Output the [x, y] coordinate of the center of the cell containing the given text.  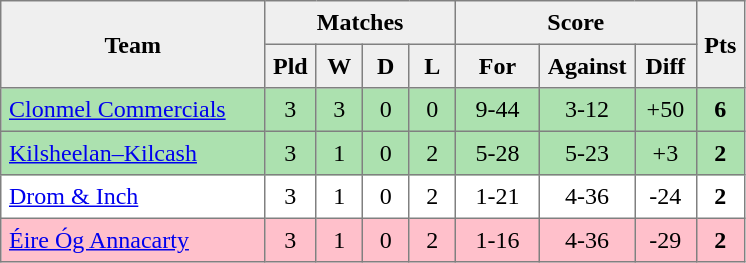
3-12 [586, 110]
D [385, 66]
L [432, 66]
Éire Óg Annacarty [133, 240]
Matches [360, 23]
Against [586, 66]
+50 [666, 110]
6 [720, 110]
1-21 [497, 197]
5-28 [497, 153]
For [497, 66]
1-16 [497, 240]
5-23 [586, 153]
9-44 [497, 110]
Score [576, 23]
Pld [290, 66]
Diff [666, 66]
W [339, 66]
Kilsheelan–Kilcash [133, 153]
Drom & Inch [133, 197]
-29 [666, 240]
-24 [666, 197]
Clonmel Commercials [133, 110]
Pts [720, 44]
+3 [666, 153]
Team [133, 44]
